From the cell containing the given text, extract its center point as (X, Y) coordinate. 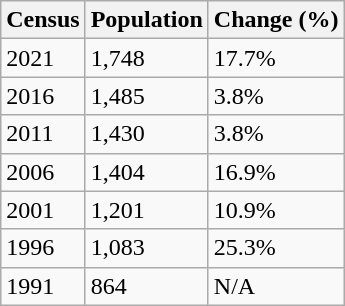
25.3% (276, 248)
10.9% (276, 210)
2001 (43, 210)
1,430 (146, 134)
1996 (43, 248)
N/A (276, 286)
16.9% (276, 172)
2021 (43, 58)
1,083 (146, 248)
1991 (43, 286)
Change (%) (276, 20)
864 (146, 286)
17.7% (276, 58)
2006 (43, 172)
2011 (43, 134)
1,201 (146, 210)
1,748 (146, 58)
1,404 (146, 172)
Population (146, 20)
1,485 (146, 96)
Census (43, 20)
2016 (43, 96)
